Return (X, Y) of the center of cell containing provided text 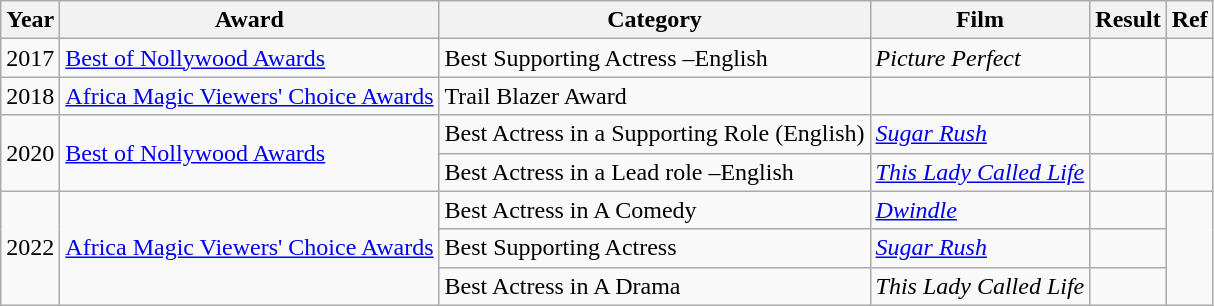
Best Supporting Actress (654, 248)
2020 (30, 153)
2018 (30, 96)
Year (30, 20)
2017 (30, 58)
Trail Blazer Award (654, 96)
Film (980, 20)
Result (1128, 20)
Best Actress in a Supporting Role (English) (654, 134)
Best Actress in A Drama (654, 286)
Best Actress in A Comedy (654, 210)
Best Supporting Actress –English (654, 58)
Dwindle (980, 210)
2022 (30, 248)
Ref (1190, 20)
Category (654, 20)
Best Actress in a Lead role –English (654, 172)
Award (250, 20)
Picture Perfect (980, 58)
